Output the [x, y] coordinate of the center of the cell containing the given text.  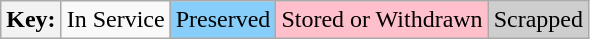
Key: [31, 20]
Stored or Withdrawn [382, 20]
Preserved [223, 20]
Scrapped [538, 20]
In Service [116, 20]
